Search for the cell housing the specified text and yield its [x, y] center coordinate. 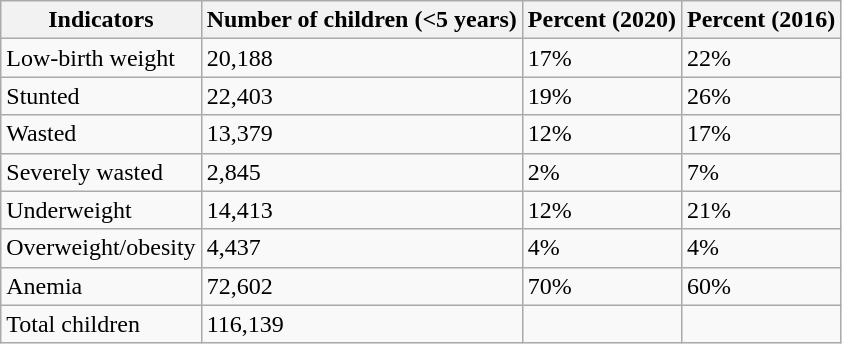
60% [762, 286]
Total children [101, 324]
70% [602, 286]
2,845 [362, 172]
Percent (2020) [602, 20]
14,413 [362, 210]
Low-birth weight [101, 58]
20,188 [362, 58]
Anemia [101, 286]
Number of children (<5 years) [362, 20]
Wasted [101, 134]
Underweight [101, 210]
2% [602, 172]
21% [762, 210]
Severely wasted [101, 172]
4,437 [362, 248]
116,139 [362, 324]
22,403 [362, 96]
19% [602, 96]
Stunted [101, 96]
72,602 [362, 286]
Overweight/obesity [101, 248]
7% [762, 172]
Percent (2016) [762, 20]
13,379 [362, 134]
22% [762, 58]
Indicators [101, 20]
26% [762, 96]
